From the cell containing the given text, extract its center point as [X, Y] coordinate. 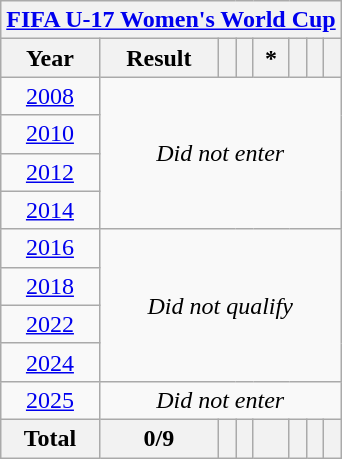
Did not qualify [220, 305]
FIFA U-17 Women's World Cup [171, 20]
2016 [50, 248]
2022 [50, 324]
* [271, 58]
0/9 [158, 438]
2012 [50, 172]
2024 [50, 362]
Total [50, 438]
Result [158, 58]
2018 [50, 286]
2014 [50, 210]
Year [50, 58]
2008 [50, 96]
2025 [50, 400]
2010 [50, 134]
